Find where the given text appears and provide that cell's center as [X, Y] coordinate. 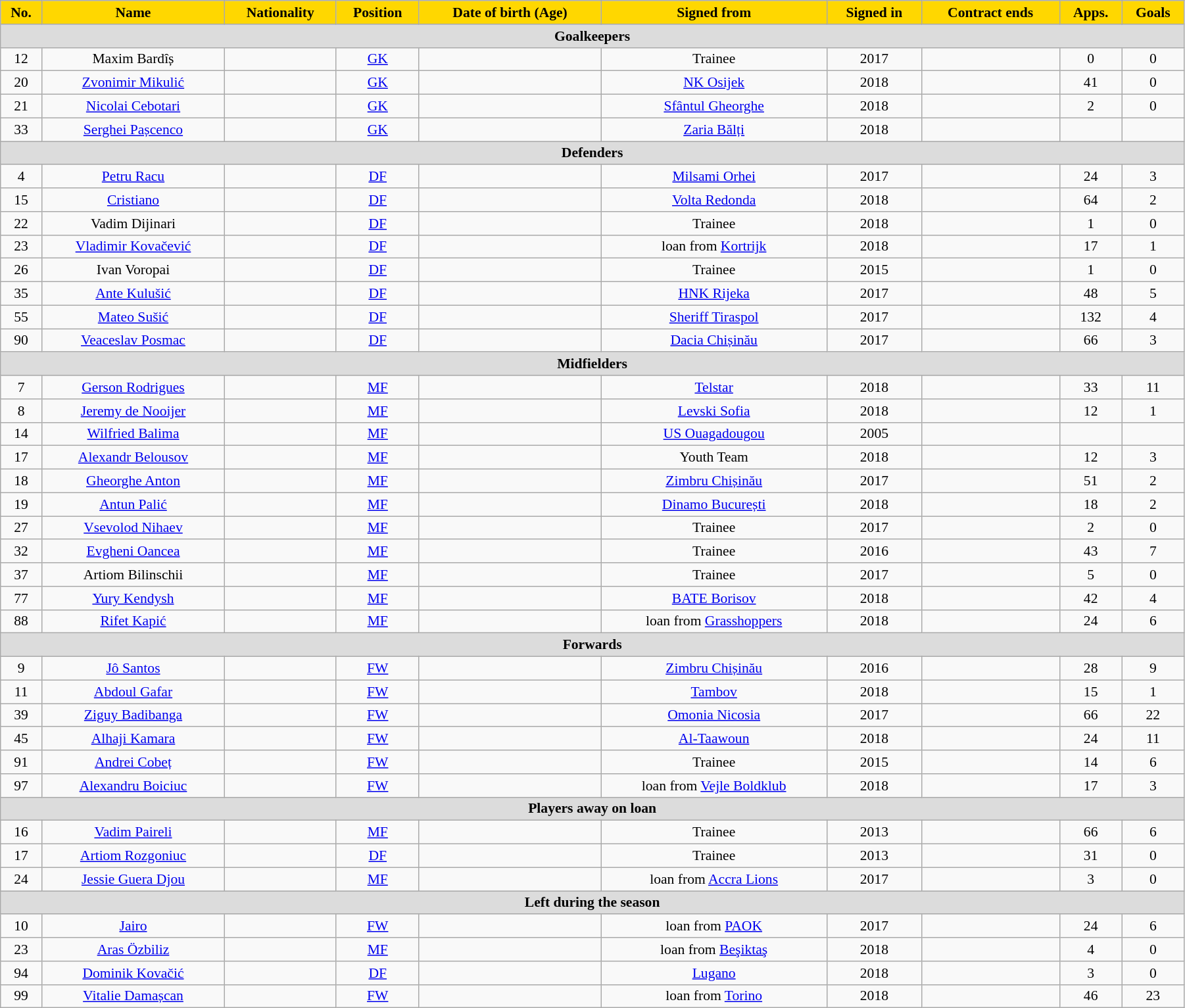
Wilfried Balima [133, 434]
HNK Rijeka [714, 294]
Vitalie Damașcan [133, 996]
46 [1090, 996]
Andrei Cobeț [133, 762]
35 [21, 294]
Jairo [133, 926]
39 [21, 715]
Goals [1153, 12]
Vadim Dijinari [133, 224]
Apps. [1090, 12]
Yury Kendysh [133, 598]
loan from PAOK [714, 926]
Dominik Kovačić [133, 973]
loan from Accra Lions [714, 879]
Ante Kulušić [133, 294]
Date of birth (Age) [510, 12]
loan from Grasshoppers [714, 621]
97 [21, 786]
8 [21, 411]
Nationality [281, 12]
37 [21, 575]
51 [1090, 481]
Midfielders [592, 364]
41 [1090, 83]
91 [21, 762]
Goalkeepers [592, 36]
Name [133, 12]
Levski Sofia [714, 411]
BATE Borisov [714, 598]
20 [21, 83]
45 [21, 739]
28 [1090, 669]
Al-Taawoun [714, 739]
10 [21, 926]
90 [21, 341]
Position [377, 12]
Signed in [875, 12]
Petru Racu [133, 177]
Gheorghe Anton [133, 481]
99 [21, 996]
Mateo Sušić [133, 317]
Jô Santos [133, 669]
Telstar [714, 387]
Jeremy de Nooijer [133, 411]
Ziguy Badibanga [133, 715]
Forwards [592, 645]
48 [1090, 294]
Omonia Nicosia [714, 715]
Rifet Kapić [133, 621]
Vadim Paireli [133, 832]
26 [21, 270]
Dinamo București [714, 504]
55 [21, 317]
Nicolai Cebotari [133, 107]
Sheriff Tiraspol [714, 317]
Milsami Orhei [714, 177]
31 [1090, 856]
64 [1090, 200]
132 [1090, 317]
16 [21, 832]
21 [21, 107]
Ivan Voropai [133, 270]
Volta Redonda [714, 200]
Evgheni Oancea [133, 552]
NK Osijek [714, 83]
Gerson Rodrigues [133, 387]
43 [1090, 552]
27 [21, 528]
Players away on loan [592, 809]
Left during the season [592, 903]
Lugano [714, 973]
loan from Vejle Boldklub [714, 786]
loan from Torino [714, 996]
Serghei Pașcenco [133, 130]
Cristiano [133, 200]
No. [21, 12]
Artiom Rozgoniuc [133, 856]
Defenders [592, 153]
Youth Team [714, 458]
Abdoul Gafar [133, 692]
loan from Beşiktaş [714, 949]
Zvonimir Mikulić [133, 83]
Contract ends [990, 12]
Artiom Bilinschii [133, 575]
42 [1090, 598]
19 [21, 504]
32 [21, 552]
Aras Özbiliz [133, 949]
Alhaji Kamara [133, 739]
Alexandru Boiciuc [133, 786]
Jessie Guera Djou [133, 879]
94 [21, 973]
loan from Kortrijk [714, 247]
Vsevolod Nihaev [133, 528]
Antun Palić [133, 504]
Vladimir Kovačević [133, 247]
Alexandr Belousov [133, 458]
2005 [875, 434]
Dacia Chișinău [714, 341]
US Ouagadougou [714, 434]
Veaceslav Posmac [133, 341]
77 [21, 598]
Maxim Bardîș [133, 59]
Zaria Bălți [714, 130]
Sfântul Gheorghe [714, 107]
88 [21, 621]
Signed from [714, 12]
Tambov [714, 692]
